From the cell containing the given text, extract its center point as (X, Y) coordinate. 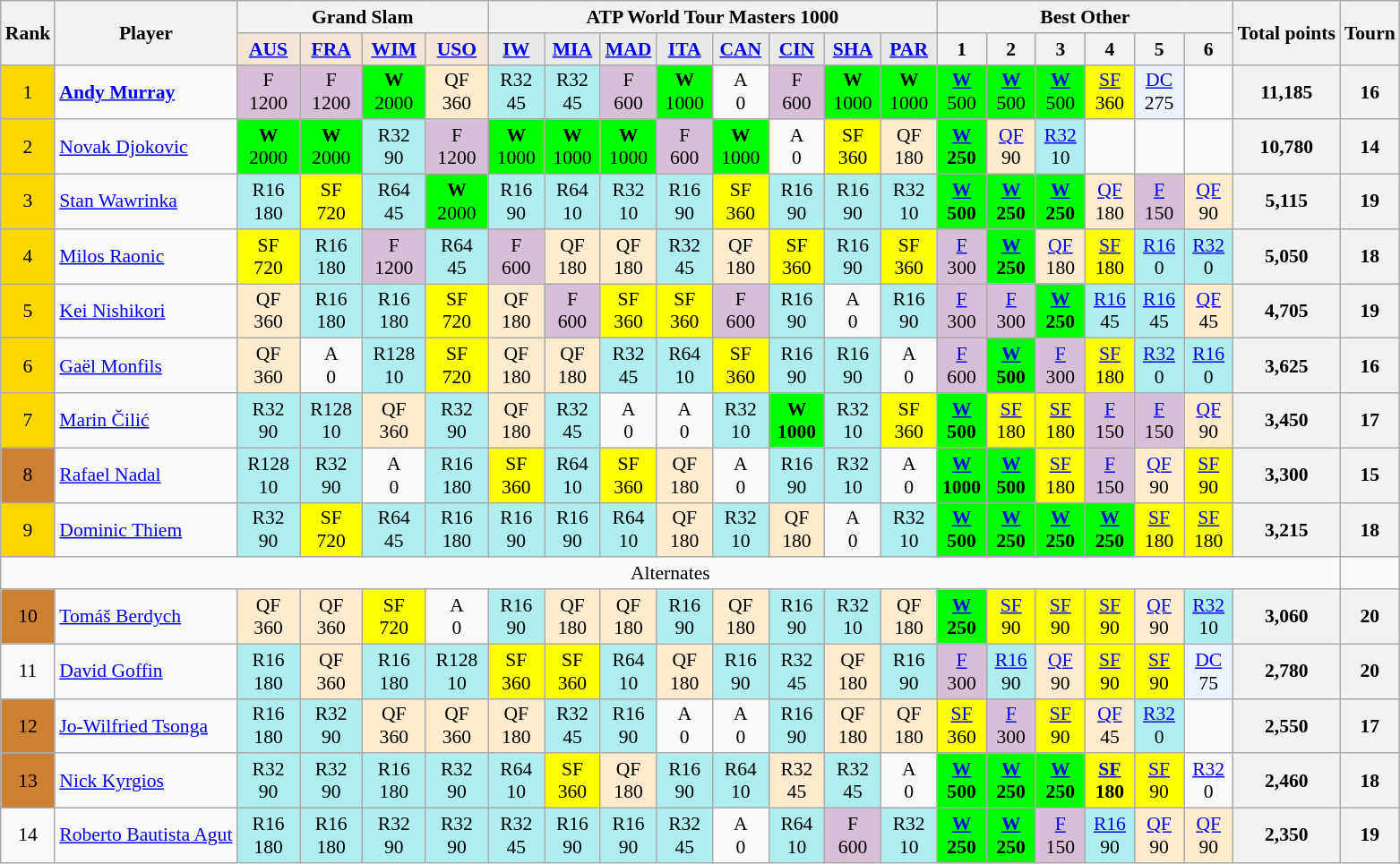
15 (1370, 475)
Grand Slam (362, 17)
Alternates (670, 574)
ITA (684, 49)
ATP World Tour Masters 1000 (713, 17)
PAR (908, 49)
IW (516, 49)
Milos Raonic (145, 256)
Kei Nishikori (145, 312)
5,050 (1286, 256)
3,450 (1286, 421)
2,550 (1286, 725)
Stan Wawrinka (145, 202)
5,115 (1286, 202)
DC275 (1159, 91)
7 (29, 421)
MAD (629, 49)
4,705 (1286, 312)
CAN (740, 49)
FRA (331, 49)
Novak Djokovic (145, 147)
11,185 (1286, 91)
Andy Murray (145, 91)
8 (29, 475)
2,780 (1286, 672)
Total points (1286, 32)
2,460 (1286, 781)
Roberto Bautista Agut (145, 836)
12 (29, 725)
USO (457, 49)
2,350 (1286, 836)
CIN (797, 49)
David Goffin (145, 672)
3,060 (1286, 616)
Jo-Wilfried Tsonga (145, 725)
3,625 (1286, 365)
Player (145, 32)
Rafael Nadal (145, 475)
Tourn (1370, 32)
Best Other (1086, 17)
13 (29, 781)
3,215 (1286, 530)
AUS (268, 49)
11 (29, 672)
Tomáš Berdych (145, 616)
10 (29, 616)
Rank (29, 32)
Nick Kyrgios (145, 781)
Dominic Thiem (145, 530)
MIA (573, 49)
DC75 (1209, 672)
SHA (853, 49)
9 (29, 530)
WIM (394, 49)
Marin Čilić (145, 421)
3,300 (1286, 475)
Gaël Monfils (145, 365)
10,780 (1286, 147)
